From the cell containing the given text, extract its center point as [x, y] coordinate. 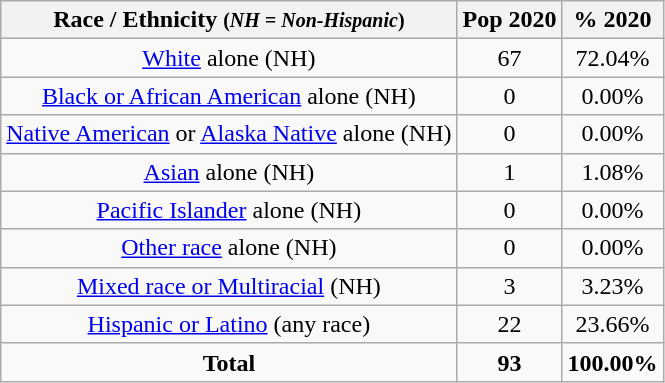
100.00% [612, 362]
93 [510, 362]
Hispanic or Latino (any race) [229, 324]
72.04% [612, 58]
Black or African American alone (NH) [229, 96]
Pop 2020 [510, 20]
% 2020 [612, 20]
Asian alone (NH) [229, 172]
Total [229, 362]
67 [510, 58]
Pacific Islander alone (NH) [229, 210]
23.66% [612, 324]
Native American or Alaska Native alone (NH) [229, 134]
Race / Ethnicity (NH = Non-Hispanic) [229, 20]
Other race alone (NH) [229, 248]
3 [510, 286]
1 [510, 172]
1.08% [612, 172]
3.23% [612, 286]
Mixed race or Multiracial (NH) [229, 286]
White alone (NH) [229, 58]
22 [510, 324]
